Pinpoint the cell where the given text exists, returning its [x, y] midpoint coordinate. 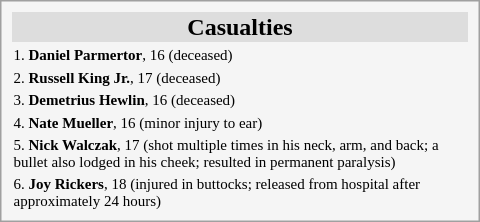
6. Joy Rickers, 18 (injured in buttocks; released from hospital after approximately 24 hours) [240, 192]
5. Nick Walczak, 17 (shot multiple times in his neck, arm, and back; a bullet also lodged in his cheek; resulted in permanent paralysis) [240, 153]
3. Demetrius Hewlin, 16 (deceased) [240, 100]
2. Russell King Jr., 17 (deceased) [240, 78]
1. Daniel Parmertor, 16 (deceased) [240, 55]
Casualties [240, 27]
4. Nate Mueller, 16 (minor injury to ear) [240, 122]
